Return (X, Y) of the center of cell containing provided text 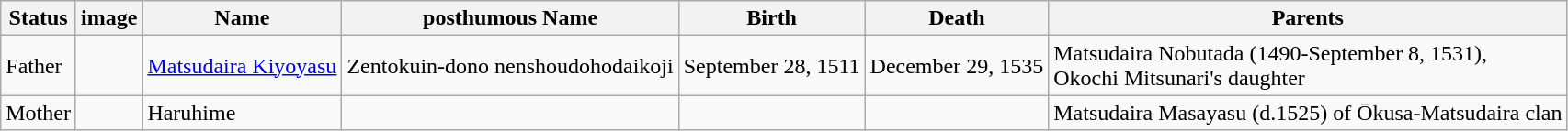
Father (39, 66)
Matsudaira Masayasu (d.1525) of Ōkusa-Matsudaira clan (1308, 113)
Mother (39, 113)
Zentokuin-dono nenshoudohodaikoji (510, 66)
December 29, 1535 (957, 66)
posthumous Name (510, 18)
Matsudaira Nobutada (1490-September 8, 1531), Okochi Mitsunari's daughter (1308, 66)
Parents (1308, 18)
Status (39, 18)
Name (243, 18)
September 28, 1511 (772, 66)
image (108, 18)
Death (957, 18)
Birth (772, 18)
Haruhime (243, 113)
Matsudaira Kiyoyasu (243, 66)
